Identify which cell holds the provided text, then report its [x, y] central coordinate. 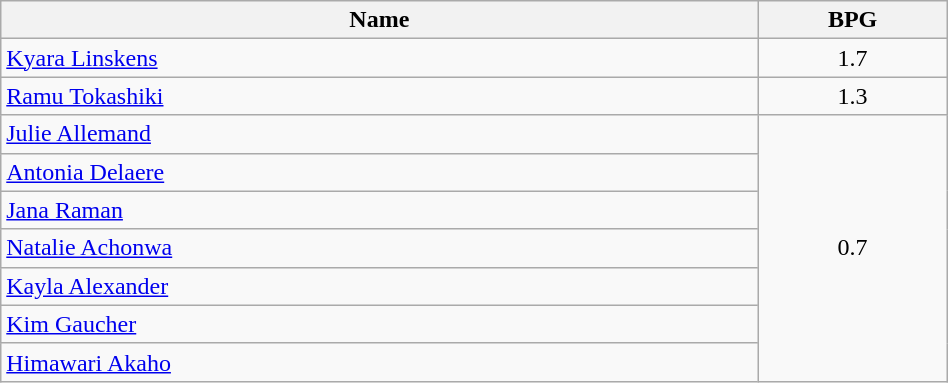
1.7 [852, 58]
Kayla Alexander [380, 286]
Natalie Achonwa [380, 248]
Antonia Delaere [380, 172]
Kyara Linskens [380, 58]
1.3 [852, 96]
BPG [852, 20]
Ramu Tokashiki [380, 96]
Jana Raman [380, 210]
0.7 [852, 248]
Himawari Akaho [380, 362]
Kim Gaucher [380, 324]
Julie Allemand [380, 134]
Name [380, 20]
